Output the [X, Y] coordinate of the center of the cell containing the given text.  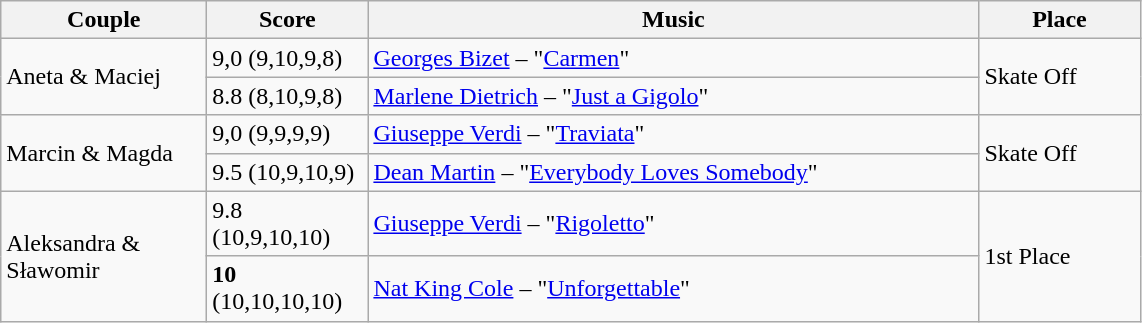
Place [1060, 20]
Giuseppe Verdi – "Rigoletto" [674, 224]
1st Place [1060, 256]
Nat King Cole – "Unforgettable" [674, 288]
9,0 (9,10,9,8) [288, 58]
Dean Martin – "Everybody Loves Somebody" [674, 172]
Couple [104, 20]
Score [288, 20]
Aleksandra & Sławomir [104, 256]
9.5 (10,9,10,9) [288, 172]
9.8 (10,9,10,10) [288, 224]
Music [674, 20]
Georges Bizet – "Carmen" [674, 58]
Aneta & Maciej [104, 77]
Marlene Dietrich – "Just a Gigolo" [674, 96]
10 (10,10,10,10) [288, 288]
Giuseppe Verdi – "Traviata" [674, 134]
Marcin & Magda [104, 153]
9,0 (9,9,9,9) [288, 134]
8.8 (8,10,9,8) [288, 96]
